For the text-containing cell, return its midpoint in (x, y) coordinate format. 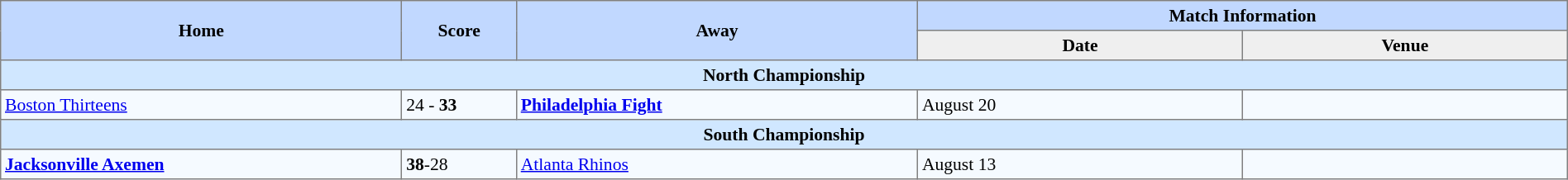
24 - 33 (460, 105)
Jacksonville Axemen (202, 164)
Boston Thirteens (202, 105)
Match Information (1243, 16)
Date (1080, 45)
Philadelphia Fight (716, 105)
North Championship (784, 75)
Away (716, 31)
38-28 (460, 164)
August 20 (1080, 105)
Atlanta Rhinos (716, 164)
Venue (1404, 45)
South Championship (784, 135)
August 13 (1080, 164)
Home (202, 31)
Score (460, 31)
